Extract the (x, y) coordinate from the center of the cell holding the provided text.  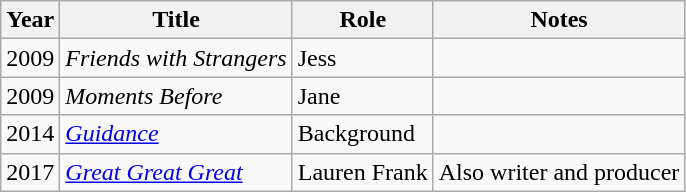
Also writer and producer (559, 172)
Lauren Frank (362, 172)
Title (176, 20)
Jane (362, 96)
Great Great Great (176, 172)
Background (362, 134)
Role (362, 20)
Moments Before (176, 96)
2014 (30, 134)
Year (30, 20)
Jess (362, 58)
Guidance (176, 134)
2017 (30, 172)
Friends with Strangers (176, 58)
Notes (559, 20)
